Search for the cell housing the specified text and yield its (X, Y) center coordinate. 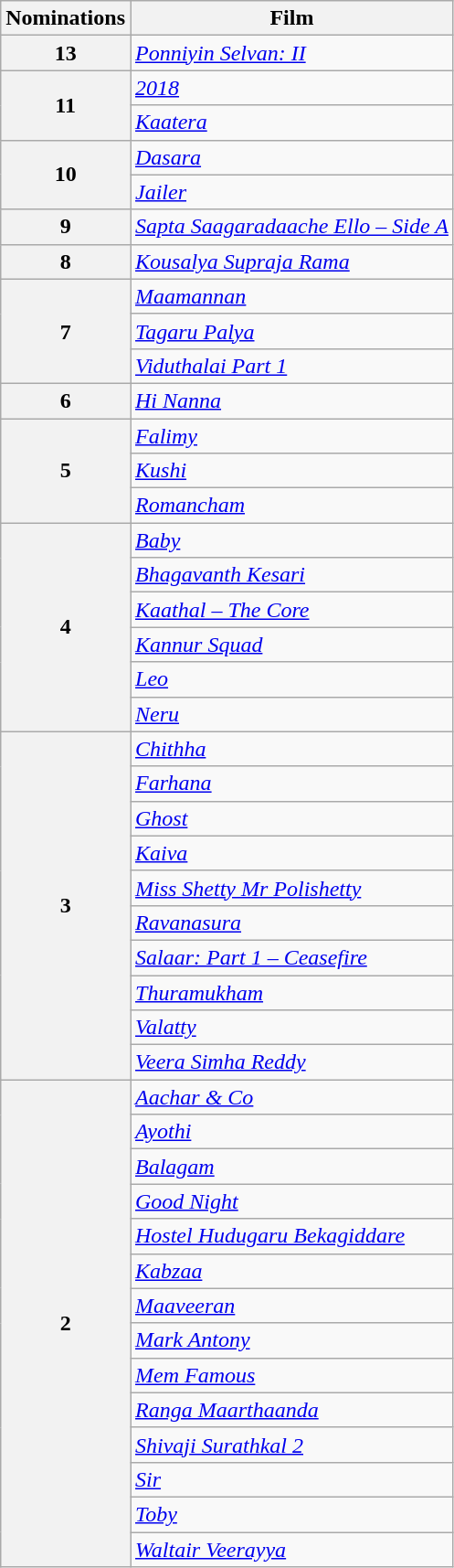
Viduthalai Part 1 (291, 366)
8 (66, 261)
2018 (291, 88)
Maaveeran (291, 1306)
Farhana (291, 784)
Romancham (291, 506)
Salaar: Part 1 – Ceasefire (291, 957)
Good Night (291, 1201)
Miss Shetty Mr Polishetty (291, 888)
Kannur Squad (291, 645)
Thuramukham (291, 992)
Hi Nanna (291, 400)
Balagam (291, 1167)
Shivaji Surathkal 2 (291, 1445)
Kaatera (291, 123)
7 (66, 331)
Sapta Saagaradaache Ello – Side A (291, 227)
2 (66, 1324)
Hostel Hudugaru Bekagiddare (291, 1236)
Mark Antony (291, 1340)
Kaathal – The Core (291, 610)
Ravanasura (291, 923)
Ponniyin Selvan: II (291, 53)
11 (66, 105)
Maamannan (291, 296)
Neru (291, 714)
Mem Famous (291, 1375)
3 (66, 905)
Veera Simha Reddy (291, 1062)
Falimy (291, 436)
Ayothi (291, 1132)
Sir (291, 1479)
13 (66, 53)
Chithha (291, 749)
Waltair Veerayya (291, 1550)
Nominations (66, 18)
Kaiva (291, 853)
Ghost (291, 818)
Kousalya Supraja Rama (291, 261)
Baby (291, 540)
Ranga Maarthaanda (291, 1410)
Leo (291, 679)
Jailer (291, 192)
Toby (291, 1514)
10 (66, 175)
Kabzaa (291, 1271)
Kushi (291, 471)
5 (66, 471)
9 (66, 227)
6 (66, 400)
Bhagavanth Kesari (291, 575)
Tagaru Palya (291, 331)
Film (291, 18)
Dasara (291, 157)
4 (66, 627)
Aachar & Co (291, 1097)
Valatty (291, 1028)
